Detect which cell encompasses the target text, then output its [X, Y] center coordinate. 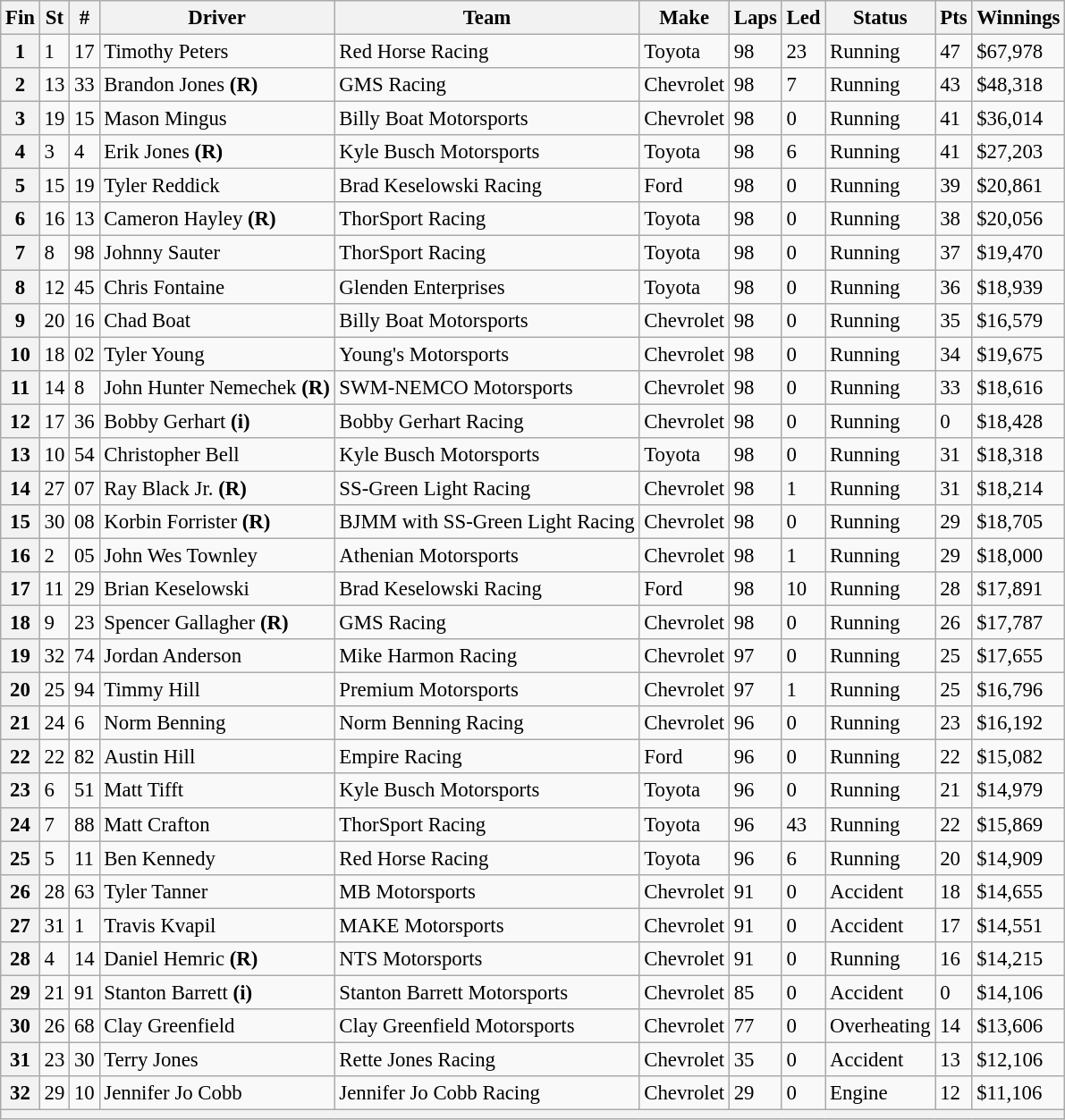
St [54, 18]
$19,470 [1019, 253]
$36,014 [1019, 119]
Driver [216, 18]
John Hunter Nemechek (R) [216, 387]
$11,106 [1019, 1093]
63 [84, 891]
Chad Boat [216, 320]
$19,675 [1019, 354]
$18,939 [1019, 287]
$18,000 [1019, 555]
Pts [953, 18]
MAKE Motorsports [486, 925]
Glenden Enterprises [486, 287]
$17,787 [1019, 623]
94 [84, 690]
68 [84, 1026]
$27,203 [1019, 152]
$20,056 [1019, 219]
SS-Green Light Racing [486, 488]
$18,318 [1019, 455]
Stanton Barrett Motorsports [486, 992]
Clay Greenfield Motorsports [486, 1026]
Timmy Hill [216, 690]
Overheating [880, 1026]
Johnny Sauter [216, 253]
Bobby Gerhart (i) [216, 421]
$17,891 [1019, 589]
$12,106 [1019, 1059]
Jennifer Jo Cobb Racing [486, 1093]
82 [84, 757]
$18,428 [1019, 421]
Young's Motorsports [486, 354]
Chris Fontaine [216, 287]
$16,796 [1019, 690]
MB Motorsports [486, 891]
Austin Hill [216, 757]
38 [953, 219]
Fin [21, 18]
Daniel Hemric (R) [216, 959]
Winnings [1019, 18]
Status [880, 18]
07 [84, 488]
$14,215 [1019, 959]
Timothy Peters [216, 52]
Stanton Barrett (i) [216, 992]
$17,655 [1019, 656]
Mason Mingus [216, 119]
# [84, 18]
$18,214 [1019, 488]
$16,192 [1019, 723]
$15,082 [1019, 757]
34 [953, 354]
Premium Motorsports [486, 690]
Terry Jones [216, 1059]
Rette Jones Racing [486, 1059]
$48,318 [1019, 85]
Tyler Young [216, 354]
Laps [755, 18]
Athenian Motorsports [486, 555]
74 [84, 656]
Brandon Jones (R) [216, 85]
Mike Harmon Racing [486, 656]
Make [684, 18]
Travis Kvapil [216, 925]
Spencer Gallagher (R) [216, 623]
Norm Benning Racing [486, 723]
37 [953, 253]
$14,551 [1019, 925]
Ray Black Jr. (R) [216, 488]
Clay Greenfield [216, 1026]
77 [755, 1026]
39 [953, 186]
$18,616 [1019, 387]
John Wes Townley [216, 555]
Jennifer Jo Cobb [216, 1093]
Norm Benning [216, 723]
$14,909 [1019, 858]
Bobby Gerhart Racing [486, 421]
Engine [880, 1093]
08 [84, 522]
$67,978 [1019, 52]
51 [84, 791]
Empire Racing [486, 757]
$18,705 [1019, 522]
$14,979 [1019, 791]
Brian Keselowski [216, 589]
$14,106 [1019, 992]
02 [84, 354]
Ben Kennedy [216, 858]
88 [84, 824]
Tyler Reddick [216, 186]
$13,606 [1019, 1026]
Matt Tifft [216, 791]
Tyler Tanner [216, 891]
$16,579 [1019, 320]
Cameron Hayley (R) [216, 219]
Erik Jones (R) [216, 152]
SWM-NEMCO Motorsports [486, 387]
05 [84, 555]
Jordan Anderson [216, 656]
NTS Motorsports [486, 959]
47 [953, 52]
54 [84, 455]
$15,869 [1019, 824]
$14,655 [1019, 891]
BJMM with SS-Green Light Racing [486, 522]
Team [486, 18]
85 [755, 992]
Korbin Forrister (R) [216, 522]
$20,861 [1019, 186]
Matt Crafton [216, 824]
Led [803, 18]
Christopher Bell [216, 455]
45 [84, 287]
